Locate the cell with the specified text and output its (x, y) center coordinate. 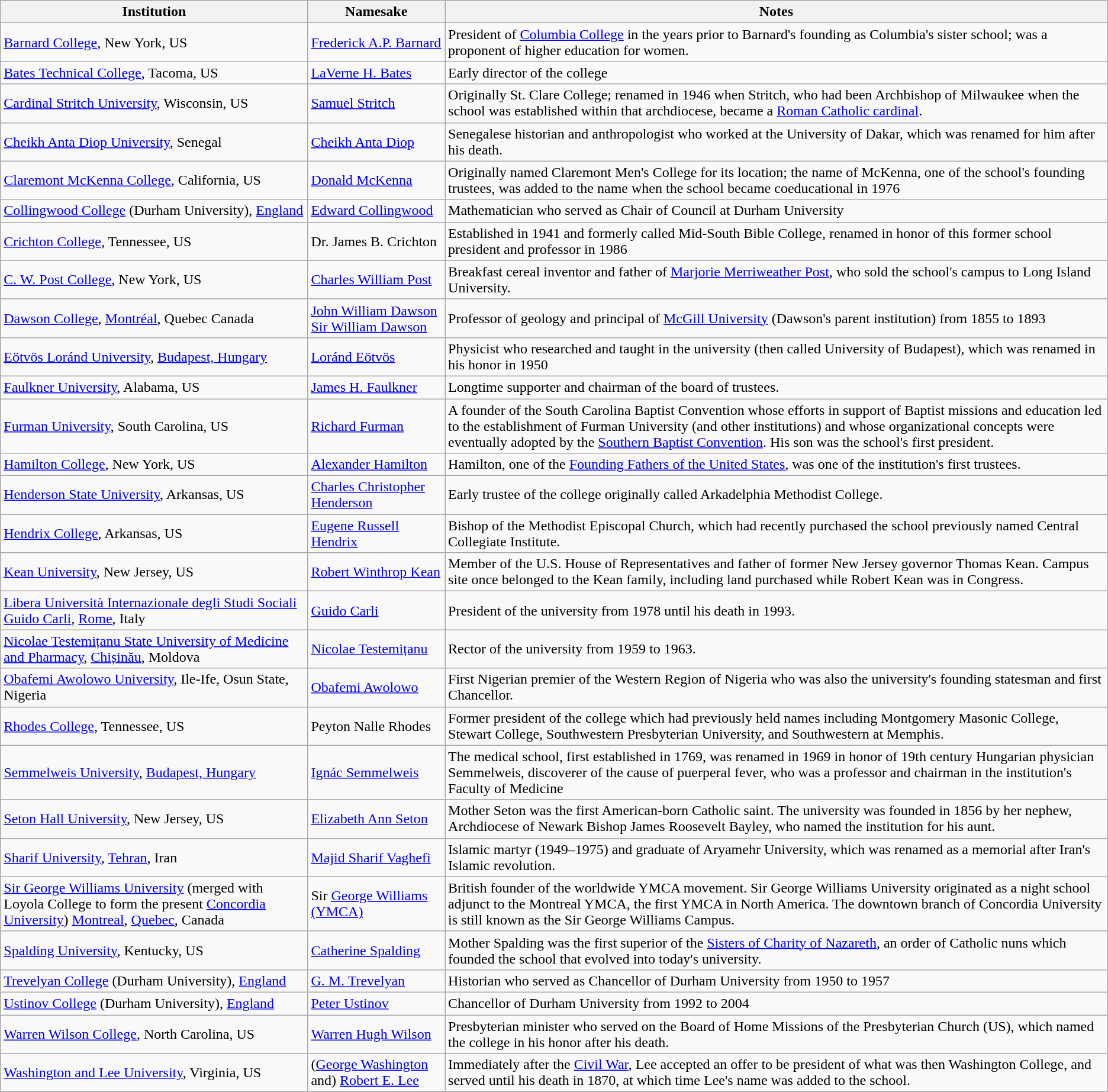
Eötvös Loránd University, Budapest, Hungary (154, 356)
Robert Winthrop Kean (376, 572)
Historian who served as Chancellor of Durham University from 1950 to 1957 (777, 981)
President of Columbia College in the years prior to Barnard's founding as Columbia's sister school; was a proponent of higher education for women. (777, 43)
Samuel Stritch (376, 103)
Charles William Post (376, 279)
Bishop of the Methodist Episcopal Church, which had recently purchased the school previously named Central Collegiate Institute. (777, 534)
Sir George Williams University (merged with Loyola College to form the present Concordia University) Montreal, Quebec, Canada (154, 904)
Bates Technical College, Tacoma, US (154, 73)
Loránd Eötvös (376, 356)
Donald McKenna (376, 180)
Cardinal Stritch University, Wisconsin, US (154, 103)
Sir George Williams (YMCA) (376, 904)
Namesake (376, 12)
Senegalese historian and anthropologist who worked at the University of Dakar, which was renamed for him after his death. (777, 142)
Furman University, South Carolina, US (154, 426)
Collingwood College (Durham University), England (154, 211)
Richard Furman (376, 426)
Seton Hall University, New Jersey, US (154, 819)
John William Dawson Sir William Dawson (376, 318)
Hamilton College, New York, US (154, 465)
Sharif University, Tehran, Iran (154, 857)
Warren Wilson College, North Carolina, US (154, 1033)
Semmelweis University, Budapest, Hungary (154, 772)
Dawson College, Montréal, Quebec Canada (154, 318)
Guido Carli (376, 611)
Chancellor of Durham University from 1992 to 2004 (777, 1003)
James H. Faulkner (376, 387)
Physicist who researched and taught in the university (then called University of Budapest), which was renamed in his honor in 1950 (777, 356)
Charles Christopher Henderson (376, 495)
Trevelyan College (Durham University), England (154, 981)
Hendrix College, Arkansas, US (154, 534)
Peter Ustinov (376, 1003)
Presbyterian minister who served on the Board of Home Missions of the Presbyterian Church (US), which named the college in his honor after his death. (777, 1033)
Notes (777, 12)
Kean University, New Jersey, US (154, 572)
Elizabeth Ann Seton (376, 819)
Obafemi Awolowo (376, 688)
Early trustee of the college originally called Arkadelphia Methodist College. (777, 495)
Peyton Nalle Rhodes (376, 726)
Nicolae Testemițanu (376, 649)
Crichton College, Tennessee, US (154, 241)
Cheikh Anta Diop (376, 142)
Institution (154, 12)
President of the university from 1978 until his death in 1993. (777, 611)
C. W. Post College, New York, US (154, 279)
Catherine Spalding (376, 951)
Islamic martyr (1949–1975) and graduate of Aryamehr University, which was renamed as a memorial after Iran's Islamic revolution. (777, 857)
Frederick A.P. Barnard (376, 43)
LaVerne H. Bates (376, 73)
Alexander Hamilton (376, 465)
Dr. James B. Crichton (376, 241)
Spalding University, Kentucky, US (154, 951)
First Nigerian premier of the Western Region of Nigeria who was also the university's founding statesman and first Chancellor. (777, 688)
Faulkner University, Alabama, US (154, 387)
Ignác Semmelweis (376, 772)
Early director of the college (777, 73)
Obafemi Awolowo University, Ile-Ife, Osun State, Nigeria (154, 688)
Breakfast cereal inventor and father of Marjorie Merriweather Post, who sold the school's campus to Long Island University. (777, 279)
Washington and Lee University, Virginia, US (154, 1072)
Hamilton, one of the Founding Fathers of the United States, was one of the institution's first trustees. (777, 465)
Rector of the university from 1959 to 1963. (777, 649)
Warren Hugh Wilson (376, 1033)
Cheikh Anta Diop University, Senegal (154, 142)
Ustinov College (Durham University), England (154, 1003)
Mathematician who served as Chair of Council at Durham University (777, 211)
(George Washington and) Robert E. Lee (376, 1072)
Nicolae Testemițanu State University of Medicine and Pharmacy, Chișinău, Moldova (154, 649)
Edward Collingwood (376, 211)
Claremont McKenna College, California, US (154, 180)
Professor of geology and principal of McGill University (Dawson's parent institution) from 1855 to 1893 (777, 318)
Rhodes College, Tennessee, US (154, 726)
Henderson State University, Arkansas, US (154, 495)
G. M. Trevelyan (376, 981)
Established in 1941 and formerly called Mid-South Bible College, renamed in honor of this former school president and professor in 1986 (777, 241)
Longtime supporter and chairman of the board of trustees. (777, 387)
Libera Università Internazionale degli Studi Sociali Guido Carli, Rome, Italy (154, 611)
Barnard College, New York, US (154, 43)
Majid Sharif Vaghefi (376, 857)
Eugene Russell Hendrix (376, 534)
